Detect which cell encompasses the target text, then output its [X, Y] center coordinate. 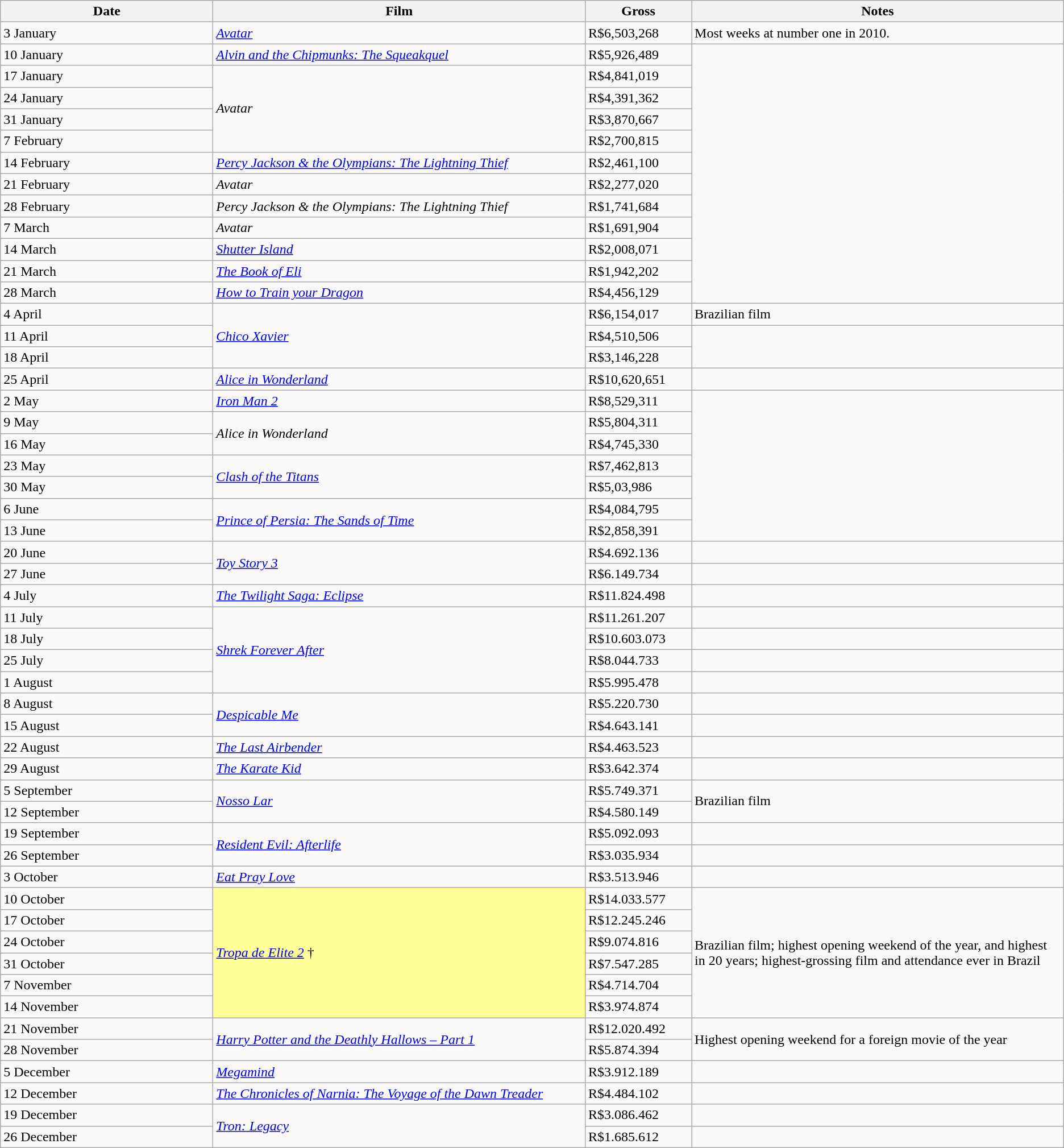
26 September [107, 855]
28 November [107, 1050]
R$8,529,311 [638, 401]
The Chronicles of Narnia: The Voyage of the Dawn Treader [399, 1093]
R$3.642.374 [638, 769]
25 July [107, 661]
R$4,841,019 [638, 76]
14 November [107, 1007]
5 September [107, 790]
21 February [107, 184]
1 August [107, 682]
19 September [107, 834]
2 May [107, 401]
R$5.749.371 [638, 790]
Iron Man 2 [399, 401]
R$14.033.577 [638, 898]
12 December [107, 1093]
Brazilian film; highest opening weekend of the year, and highest in 20 years; highest-grossing film and attendance ever in Brazil [878, 952]
R$11.261.207 [638, 617]
19 December [107, 1115]
R$4.714.704 [638, 985]
R$1.685.612 [638, 1137]
11 July [107, 617]
16 May [107, 444]
Shutter Island [399, 249]
7 February [107, 141]
R$5,804,311 [638, 422]
R$1,942,202 [638, 271]
R$4.484.102 [638, 1093]
23 May [107, 466]
R$4.463.523 [638, 747]
R$5.220.730 [638, 704]
R$3.912.189 [638, 1072]
R$10,620,651 [638, 379]
Alvin and the Chipmunks: The Squeakquel [399, 55]
7 November [107, 985]
20 June [107, 552]
R$5.874.394 [638, 1050]
25 April [107, 379]
3 October [107, 877]
17 October [107, 920]
R$7,462,813 [638, 466]
R$8.044.733 [638, 661]
R$3,146,228 [638, 358]
Harry Potter and the Deathly Hallows – Part 1 [399, 1039]
4 April [107, 314]
R$1,741,684 [638, 206]
31 October [107, 964]
4 July [107, 595]
The Karate Kid [399, 769]
14 February [107, 163]
R$5,03,986 [638, 487]
6 June [107, 509]
12 September [107, 812]
Prince of Persia: The Sands of Time [399, 520]
R$2,700,815 [638, 141]
9 May [107, 422]
R$10.603.073 [638, 639]
R$4,391,362 [638, 98]
R$7.547.285 [638, 964]
Most weeks at number one in 2010. [878, 33]
R$4.643.141 [638, 726]
22 August [107, 747]
R$3.035.934 [638, 855]
3 January [107, 33]
R$4,510,506 [638, 336]
18 July [107, 639]
Megamind [399, 1072]
R$3,870,667 [638, 119]
R$12.020.492 [638, 1029]
R$12.245.246 [638, 920]
R$6,154,017 [638, 314]
R$5.092.093 [638, 834]
R$5.995.478 [638, 682]
R$4.692.136 [638, 552]
How to Train your Dragon [399, 293]
The Book of Eli [399, 271]
Nosso Lar [399, 801]
21 March [107, 271]
R$2,461,100 [638, 163]
Highest opening weekend for a foreign movie of the year [878, 1039]
R$4,084,795 [638, 509]
R$9.074.816 [638, 942]
The Twilight Saga: Eclipse [399, 595]
17 January [107, 76]
R$5,926,489 [638, 55]
R$3.513.946 [638, 877]
Film [399, 11]
R$4.580.149 [638, 812]
Toy Story 3 [399, 563]
R$11.824.498 [638, 595]
31 January [107, 119]
7 March [107, 227]
R$1,691,904 [638, 227]
Gross [638, 11]
5 December [107, 1072]
24 January [107, 98]
28 March [107, 293]
Tropa de Elite 2 † [399, 952]
R$3.974.874 [638, 1007]
Clash of the Titans [399, 476]
Shrek Forever After [399, 649]
Notes [878, 11]
R$4,745,330 [638, 444]
11 April [107, 336]
R$3.086.462 [638, 1115]
R$6.149.734 [638, 574]
R$2,858,391 [638, 531]
8 August [107, 704]
Despicable Me [399, 715]
26 December [107, 1137]
Date [107, 11]
R$2,008,071 [638, 249]
Chico Xavier [399, 336]
R$2,277,020 [638, 184]
Eat Pray Love [399, 877]
28 February [107, 206]
13 June [107, 531]
30 May [107, 487]
10 January [107, 55]
The Last Airbender [399, 747]
21 November [107, 1029]
15 August [107, 726]
R$6,503,268 [638, 33]
29 August [107, 769]
18 April [107, 358]
14 March [107, 249]
27 June [107, 574]
R$4,456,129 [638, 293]
24 October [107, 942]
10 October [107, 898]
Resident Evil: Afterlife [399, 844]
Tron: Legacy [399, 1126]
